Pinpoint the cell where the given text exists, returning its [x, y] midpoint coordinate. 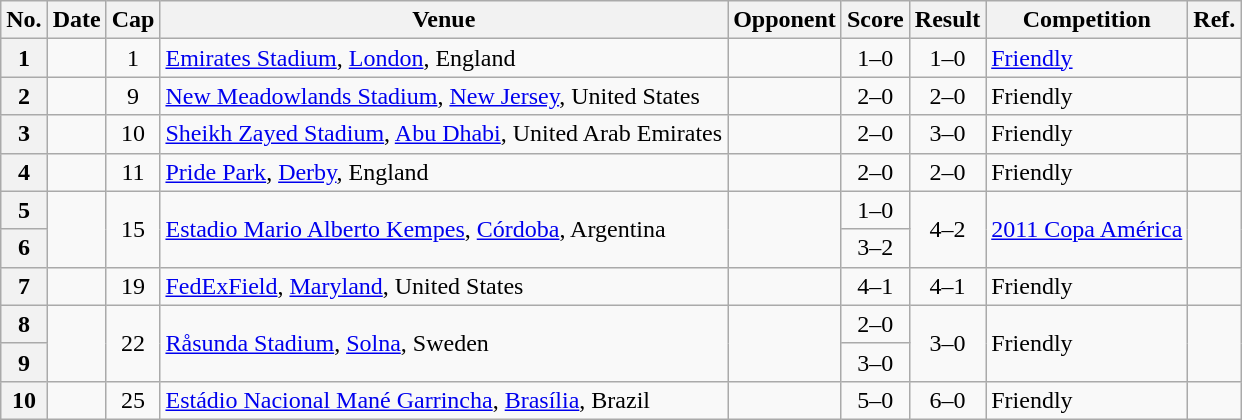
11 [133, 172]
5–0 [875, 400]
4 [24, 172]
New Meadowlands Stadium, New Jersey, United States [444, 96]
25 [133, 400]
Pride Park, Derby, England [444, 172]
Råsunda Stadium, Solna, Sweden [444, 343]
Emirates Stadium, London, England [444, 58]
FedExField, Maryland, United States [444, 286]
Ref. [1214, 20]
6 [24, 248]
19 [133, 286]
Date [76, 20]
2 [24, 96]
6–0 [947, 400]
Cap [133, 20]
Estadio Mario Alberto Kempes, Córdoba, Argentina [444, 229]
Venue [444, 20]
Competition [1087, 20]
Score [875, 20]
8 [24, 324]
Result [947, 20]
15 [133, 229]
4–2 [947, 229]
Opponent [785, 20]
5 [24, 210]
Estádio Nacional Mané Garrincha, Brasília, Brazil [444, 400]
3 [24, 134]
3–2 [875, 248]
Sheikh Zayed Stadium, Abu Dhabi, United Arab Emirates [444, 134]
7 [24, 286]
22 [133, 343]
2011 Copa América [1087, 229]
No. [24, 20]
